Find where the given text appears and provide that cell's center as [x, y] coordinate. 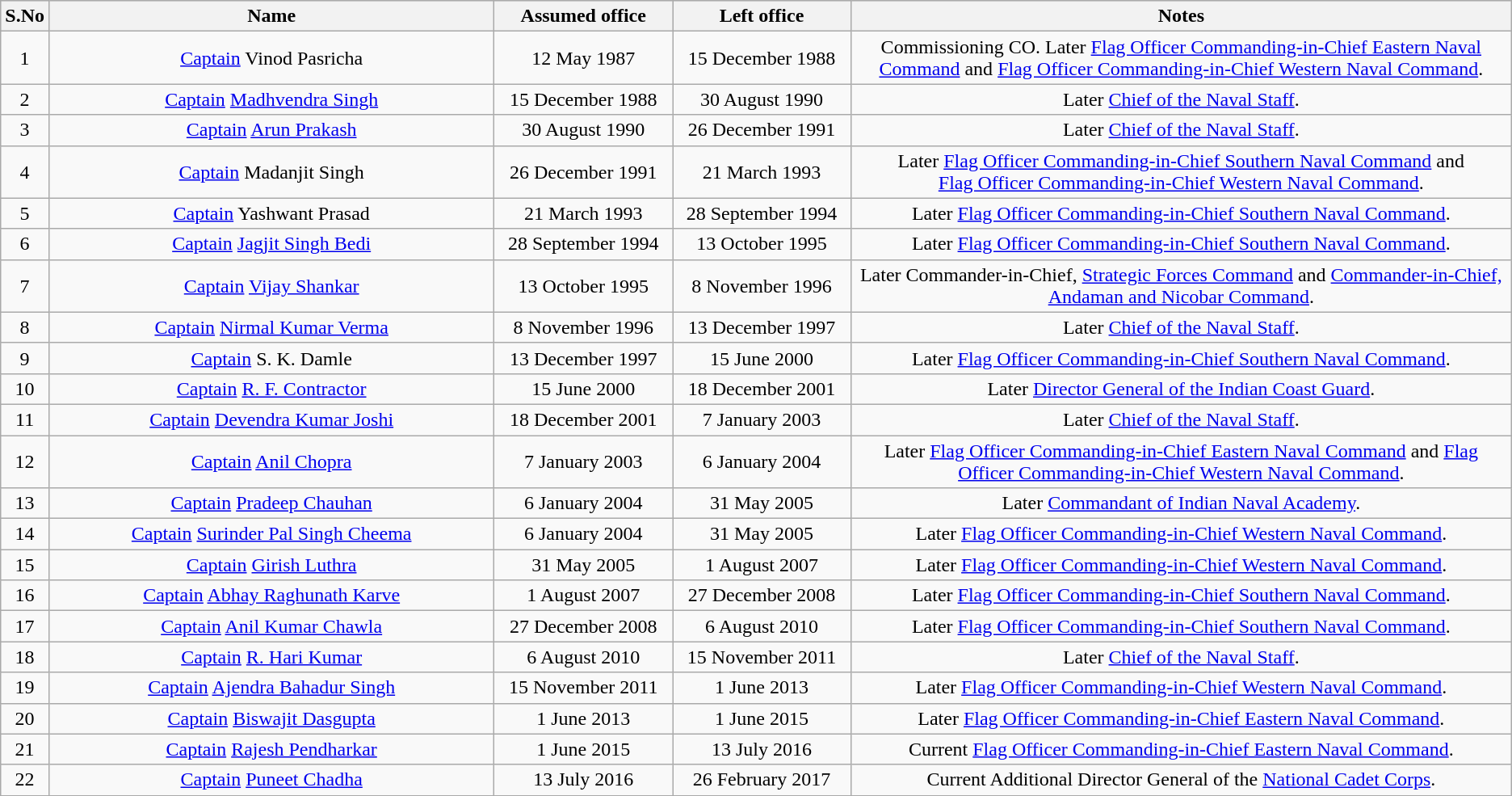
Current Flag Officer Commanding-in-Chief Eastern Naval Command. [1181, 749]
21 [25, 749]
Notes [1181, 16]
Left office [762, 16]
10 [25, 389]
18 [25, 657]
15 [25, 565]
Later Director General of the Indian Coast Guard. [1181, 389]
14 [25, 534]
Later Commandant of Indian Naval Academy. [1181, 503]
Captain Arun Prakash [271, 130]
Captain Puneet Chadha [271, 780]
3 [25, 130]
16 [25, 596]
Captain S. K. Damle [271, 358]
Captain Anil Kumar Chawla [271, 626]
22 [25, 780]
Later Flag Officer Commanding-in-Chief Eastern Naval Command. [1181, 718]
S.No [25, 16]
Captain Biswajit Dasgupta [271, 718]
Captain Abhay Raghunath Karve [271, 596]
Current Additional Director General of the National Cadet Corps. [1181, 780]
17 [25, 626]
7 [25, 286]
6 [25, 244]
4 [25, 171]
Captain Nirmal Kumar Verma [271, 327]
Captain Ajendra Bahadur Singh [271, 688]
Later Flag Officer Commanding-in-Chief Southern Naval Command andFlag Officer Commanding-in-Chief Western Naval Command. [1181, 171]
Assumed office [583, 16]
Later Commander-in-Chief, Strategic Forces Command and Commander-in-Chief, Andaman and Nicobar Command. [1181, 286]
Commissioning CO. Later Flag Officer Commanding-in-Chief Eastern Naval Command and Flag Officer Commanding-in-Chief Western Naval Command. [1181, 58]
Captain Devendra Kumar Joshi [271, 419]
Captain Vijay Shankar [271, 286]
Captain Yashwant Prasad [271, 213]
26 February 2017 [762, 780]
Captain Vinod Pasricha [271, 58]
Captain Rajesh Pendharkar [271, 749]
13 [25, 503]
11 [25, 419]
12 May 1987 [583, 58]
Captain Madanjit Singh [271, 171]
Captain Pradeep Chauhan [271, 503]
Captain Surinder Pal Singh Cheema [271, 534]
12 [25, 461]
Name [271, 16]
1 [25, 58]
5 [25, 213]
19 [25, 688]
20 [25, 718]
2 [25, 99]
8 [25, 327]
Captain Girish Luthra [271, 565]
Captain Jagjit Singh Bedi [271, 244]
Captain R. Hari Kumar [271, 657]
Later Flag Officer Commanding-in-Chief Eastern Naval Command and Flag Officer Commanding-in-Chief Western Naval Command. [1181, 461]
9 [25, 358]
Captain Madhvendra Singh [271, 99]
Captain Anil Chopra [271, 461]
Captain R. F. Contractor [271, 389]
